Output the (x, y) coordinate of the center of the cell containing the given text.  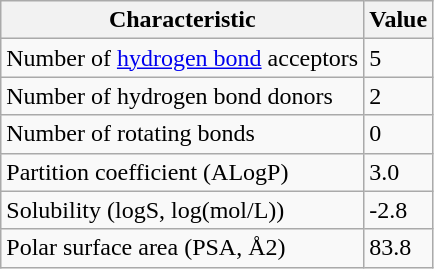
5 (398, 58)
-2.8 (398, 210)
83.8 (398, 248)
0 (398, 134)
Partition coefficient (ALogP) (182, 172)
Number of rotating bonds (182, 134)
Characteristic (182, 20)
Number of hydrogen bond donors (182, 96)
Value (398, 20)
3.0 (398, 172)
Number of hydrogen bond acceptors (182, 58)
2 (398, 96)
Solubility (logS, log(mol/L)) (182, 210)
Polar surface area (PSA, Å2) (182, 248)
